Capture the cell that displays the provided text and extract its (x, y) central coordinate. 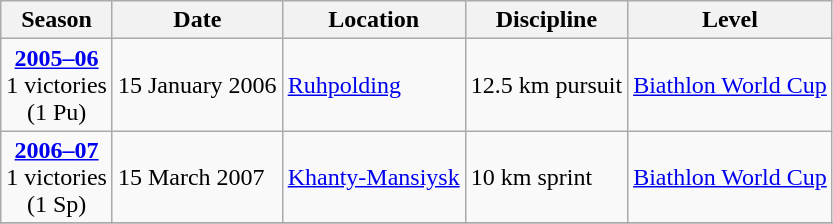
Khanty-Mansiysk (374, 177)
Discipline (546, 20)
15 March 2007 (197, 177)
12.5 km pursuit (546, 85)
Date (197, 20)
Level (730, 20)
15 January 2006 (197, 85)
2006–07 1 victories (1 Sp) (57, 177)
Location (374, 20)
Season (57, 20)
10 km sprint (546, 177)
2005–06 1 victories (1 Pu) (57, 85)
Ruhpolding (374, 85)
